Extract the [X, Y] coordinate from the center of the cell holding the provided text.  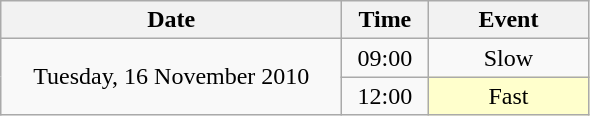
Date [172, 20]
Event [508, 20]
Time [385, 20]
Tuesday, 16 November 2010 [172, 77]
Fast [508, 96]
12:00 [385, 96]
Slow [508, 58]
09:00 [385, 58]
